For the text-containing cell, return its midpoint in [X, Y] coordinate format. 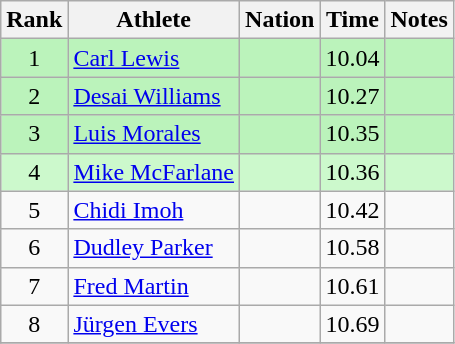
1 [34, 58]
10.69 [352, 324]
10.61 [352, 286]
Notes [419, 20]
Desai Williams [154, 96]
Jürgen Evers [154, 324]
Mike McFarlane [154, 172]
Athlete [154, 20]
Time [352, 20]
10.36 [352, 172]
3 [34, 134]
10.58 [352, 248]
5 [34, 210]
Fred Martin [154, 286]
Chidi Imoh [154, 210]
10.04 [352, 58]
Nation [280, 20]
Rank [34, 20]
10.27 [352, 96]
2 [34, 96]
10.35 [352, 134]
7 [34, 286]
10.42 [352, 210]
6 [34, 248]
4 [34, 172]
8 [34, 324]
Carl Lewis [154, 58]
Dudley Parker [154, 248]
Luis Morales [154, 134]
